Search for the cell housing the specified text and yield its [X, Y] center coordinate. 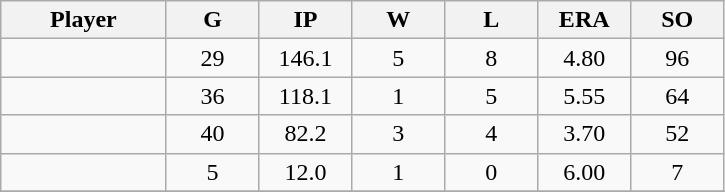
SO [678, 20]
29 [212, 58]
5.55 [584, 96]
64 [678, 96]
146.1 [306, 58]
7 [678, 172]
ERA [584, 20]
4 [492, 134]
52 [678, 134]
118.1 [306, 96]
40 [212, 134]
4.80 [584, 58]
6.00 [584, 172]
8 [492, 58]
36 [212, 96]
3.70 [584, 134]
82.2 [306, 134]
0 [492, 172]
IP [306, 20]
Player [84, 20]
L [492, 20]
W [398, 20]
G [212, 20]
96 [678, 58]
12.0 [306, 172]
3 [398, 134]
